Provide the (X, Y) coordinate of the cell's center where the given text is located.  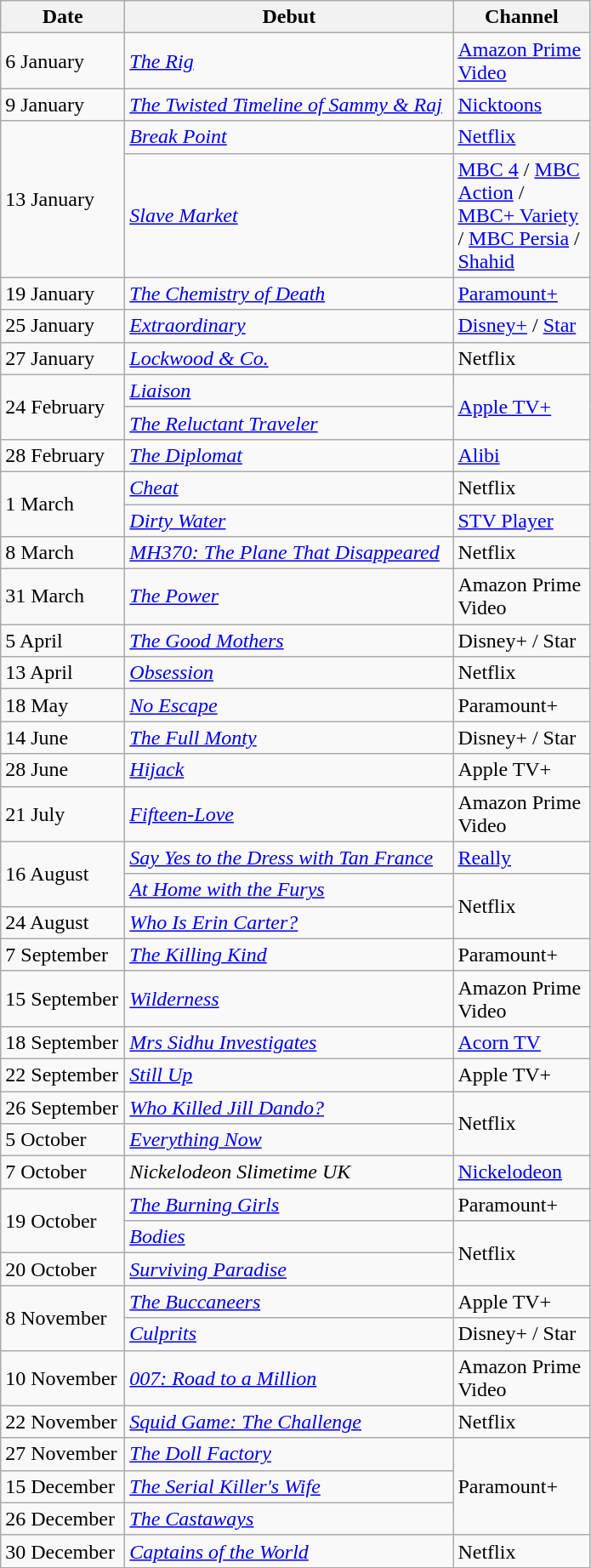
28 February (63, 455)
Dirty Water (289, 520)
The Buccaneers (289, 1302)
The Castaways (289, 1519)
Everything Now (289, 1140)
No Escape (289, 705)
Liaison (289, 391)
Hijack (289, 770)
25 January (63, 326)
8 March (63, 553)
Nickelodeon Slimetime UK (289, 1172)
18 May (63, 705)
Still Up (289, 1075)
Channel (522, 17)
The Rig (289, 61)
27 November (63, 1454)
Bodies (289, 1237)
Break Point (289, 137)
Who Killed Jill Dando? (289, 1107)
26 September (63, 1107)
The Twisted Timeline of Sammy & Raj (289, 105)
9 January (63, 105)
The Killing Kind (289, 955)
Slave Market (289, 215)
19 October (63, 1221)
15 September (63, 999)
Nickelodeon (522, 1172)
Really (522, 858)
The Doll Factory (289, 1454)
Squid Game: The Challenge (289, 1422)
The Diplomat (289, 455)
14 June (63, 738)
Extraordinary (289, 326)
22 September (63, 1075)
1 March (63, 504)
24 February (63, 407)
26 December (63, 1519)
Culprits (289, 1334)
The Power (289, 597)
Alibi (522, 455)
22 November (63, 1422)
6 January (63, 61)
At Home with the Furys (289, 890)
MH370: The Plane That Disappeared (289, 553)
007: Road to a Million (289, 1378)
The Good Mothers (289, 641)
18 September (63, 1042)
7 October (63, 1172)
STV Player (522, 520)
31 March (63, 597)
Fifteen-Love (289, 813)
Say Yes to the Dress with Tan France (289, 858)
The Serial Killer's Wife (289, 1486)
30 December (63, 1551)
28 June (63, 770)
The Full Monty (289, 738)
The Chemistry of Death (289, 294)
15 December (63, 1486)
10 November (63, 1378)
Obsession (289, 673)
Date (63, 17)
13 April (63, 673)
Surviving Paradise (289, 1269)
Debut (289, 17)
21 July (63, 813)
7 September (63, 955)
5 October (63, 1140)
Captains of the World (289, 1551)
20 October (63, 1269)
The Reluctant Traveler (289, 423)
8 November (63, 1318)
Who Is Erin Carter? (289, 922)
27 January (63, 358)
16 August (63, 874)
Mrs Sidhu Investigates (289, 1042)
Acorn TV (522, 1042)
24 August (63, 922)
Wilderness (289, 999)
Nicktoons (522, 105)
MBC 4 / MBC Action / MBC+ Variety / MBC Persia / Shahid (522, 215)
13 January (63, 199)
The Burning Girls (289, 1205)
Cheat (289, 488)
5 April (63, 641)
19 January (63, 294)
Lockwood & Co. (289, 358)
